Search for the cell housing the specified text and yield its [X, Y] center coordinate. 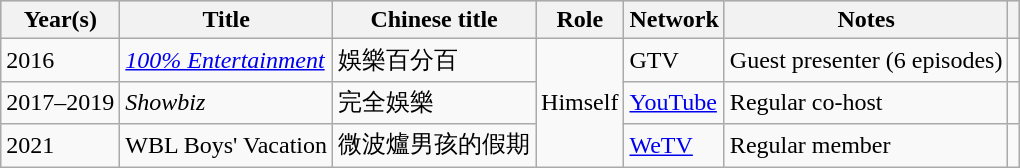
WBL Boys' Vacation [226, 146]
完全娛樂 [434, 102]
Notes [866, 20]
100% Entertainment [226, 60]
Guest presenter (6 episodes) [866, 60]
Network [674, 20]
Year(s) [60, 20]
娛樂百分百 [434, 60]
Regular co-host [866, 102]
2017–2019 [60, 102]
2021 [60, 146]
GTV [674, 60]
Chinese title [434, 20]
Role [580, 20]
YouTube [674, 102]
Himself [580, 103]
Regular member [866, 146]
Title [226, 20]
微波爐男孩的假期 [434, 146]
Showbiz [226, 102]
WeTV [674, 146]
2016 [60, 60]
